Provide the [X, Y] coordinate of the cell's center where the given text is located.  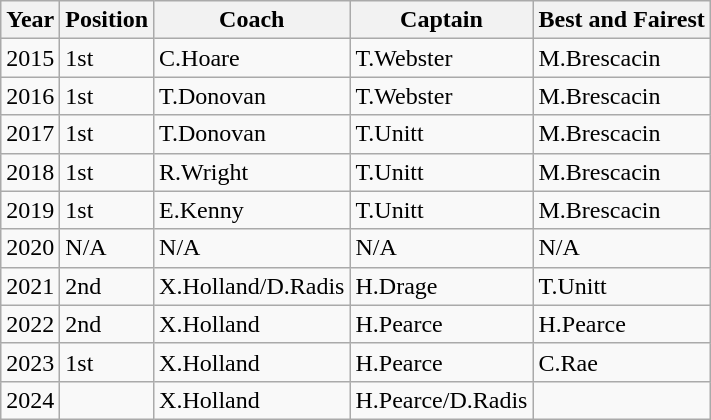
H.Pearce/D.Radis [442, 400]
X.Holland/D.Radis [252, 286]
C.Hoare [252, 58]
2024 [30, 400]
R.Wright [252, 172]
Coach [252, 20]
Position [107, 20]
2018 [30, 172]
Captain [442, 20]
2017 [30, 134]
2021 [30, 286]
Year [30, 20]
E.Kenny [252, 210]
2023 [30, 362]
H.Drage [442, 286]
2015 [30, 58]
2020 [30, 248]
2019 [30, 210]
2016 [30, 96]
2022 [30, 324]
Best and Fairest [622, 20]
C.Rae [622, 362]
